Identify which cell holds the provided text, then report its (x, y) central coordinate. 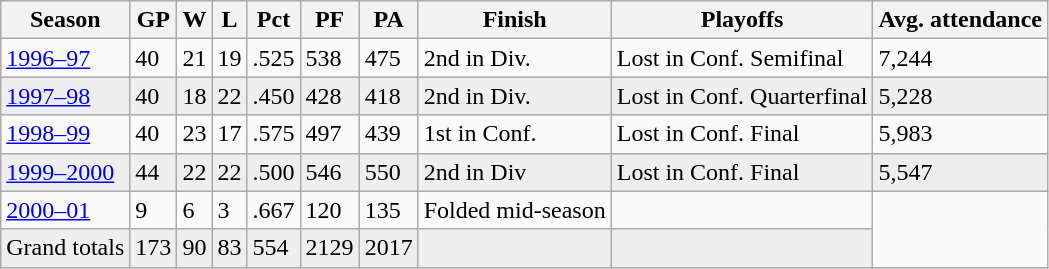
PA (388, 20)
439 (388, 134)
428 (330, 96)
538 (330, 58)
Grand totals (66, 248)
Lost in Conf. Quarterfinal (742, 96)
135 (388, 210)
.525 (274, 58)
23 (194, 134)
5,228 (960, 96)
2nd in Div (514, 172)
2017 (388, 248)
2129 (330, 248)
19 (230, 58)
1997–98 (66, 96)
L (230, 20)
Lost in Conf. Semifinal (742, 58)
90 (194, 248)
546 (330, 172)
17 (230, 134)
6 (194, 210)
5,983 (960, 134)
.450 (274, 96)
418 (388, 96)
Avg. attendance (960, 20)
173 (154, 248)
550 (388, 172)
W (194, 20)
Season (66, 20)
497 (330, 134)
.667 (274, 210)
554 (274, 248)
Finish (514, 20)
475 (388, 58)
Playoffs (742, 20)
120 (330, 210)
1998–99 (66, 134)
PF (330, 20)
3 (230, 210)
.575 (274, 134)
5,547 (960, 172)
Folded mid-season (514, 210)
18 (194, 96)
1st in Conf. (514, 134)
44 (154, 172)
.500 (274, 172)
7,244 (960, 58)
9 (154, 210)
21 (194, 58)
GP (154, 20)
Pct (274, 20)
83 (230, 248)
1996–97 (66, 58)
2000–01 (66, 210)
1999–2000 (66, 172)
